Detect which cell encompasses the target text, then output its [x, y] center coordinate. 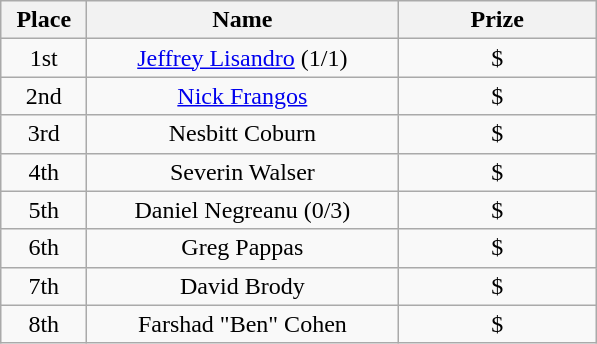
Place [44, 20]
Nick Frangos [242, 96]
7th [44, 286]
Farshad "Ben" Cohen [242, 324]
1st [44, 58]
6th [44, 248]
Name [242, 20]
Nesbitt Coburn [242, 134]
4th [44, 172]
2nd [44, 96]
David Brody [242, 286]
Severin Walser [242, 172]
Prize [498, 20]
Jeffrey Lisandro (1/1) [242, 58]
8th [44, 324]
Greg Pappas [242, 248]
5th [44, 210]
3rd [44, 134]
Daniel Negreanu (0/3) [242, 210]
